From the cell containing the given text, extract its center point as (x, y) coordinate. 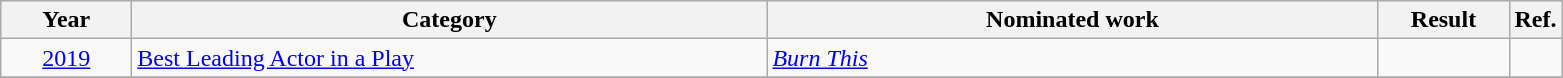
2019 (66, 58)
Result (1444, 20)
Best Leading Actor in a Play (450, 58)
Nominated work (1072, 20)
Burn This (1072, 58)
Category (450, 20)
Ref. (1536, 20)
Year (66, 20)
